Pinpoint the cell where the given text exists, returning its [x, y] midpoint coordinate. 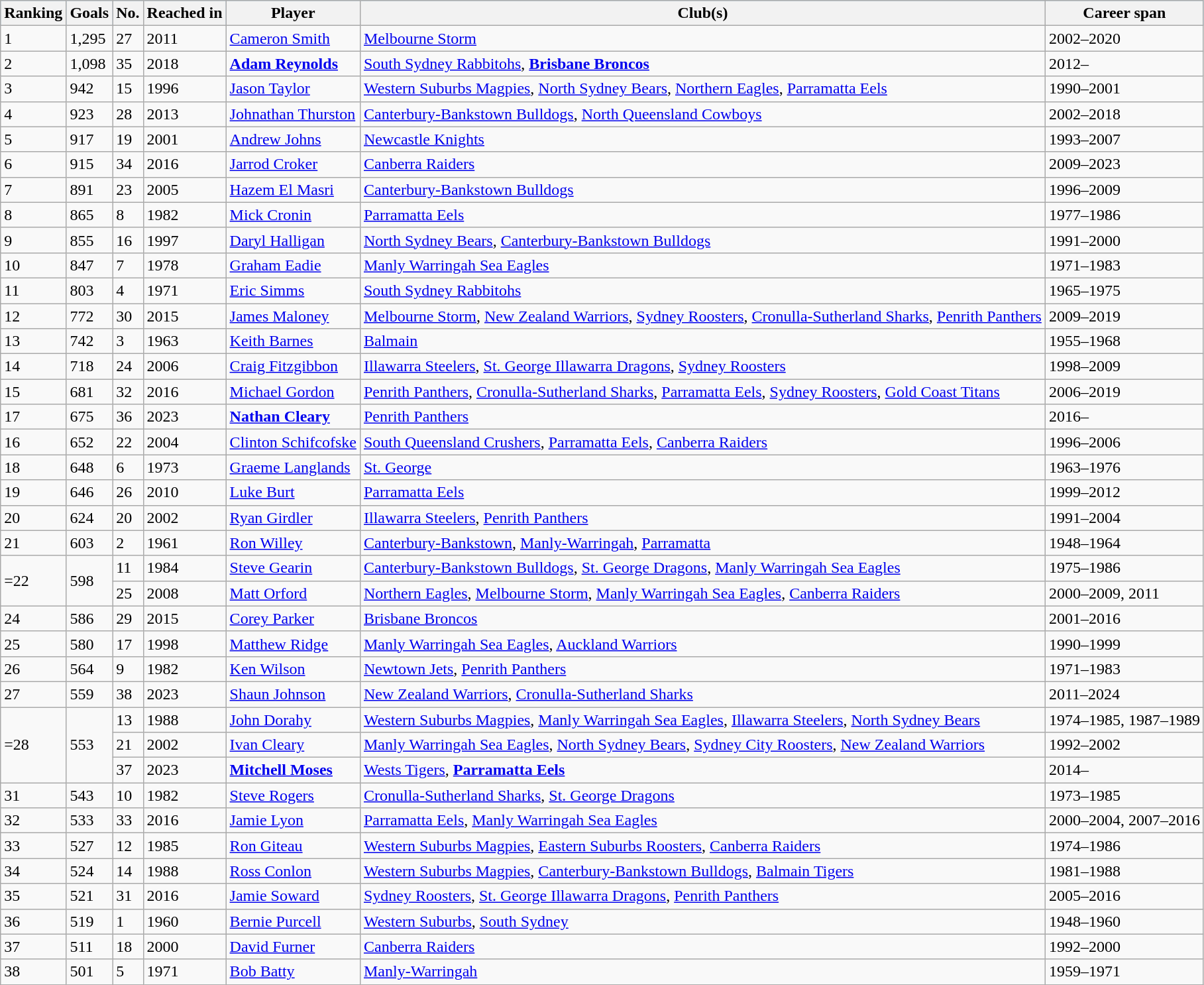
923 [89, 114]
Ken Wilson [293, 669]
1985 [184, 846]
Western Suburbs Magpies, North Sydney Bears, Northern Eagles, Parramatta Eels [702, 89]
1,098 [89, 64]
Cameron Smith [293, 38]
2011 [184, 38]
580 [89, 644]
Mick Cronin [293, 215]
2012– [1124, 64]
847 [89, 265]
Bob Batty [293, 972]
Michael Gordon [293, 392]
1992–2000 [1124, 947]
Luke Burt [293, 492]
Bernie Purcell [293, 921]
Keith Barnes [293, 341]
1990–2001 [1124, 89]
2006 [184, 367]
2010 [184, 492]
681 [89, 392]
Club(s) [702, 13]
2000–2004, 2007–2016 [1124, 821]
1993–2007 [1124, 139]
Canterbury-Bankstown Bulldogs [702, 190]
29 [128, 618]
Manly Warringah Sea Eagles, North Sydney Bears, Sydney City Roosters, New Zealand Warriors [702, 745]
2008 [184, 593]
Western Suburbs Magpies, Eastern Suburbs Roosters, Canberra Raiders [702, 846]
742 [89, 341]
Newtown Jets, Penrith Panthers [702, 669]
1996 [184, 89]
Manly Warringah Sea Eagles [702, 265]
533 [89, 821]
1948–1964 [1124, 543]
564 [89, 669]
1997 [184, 240]
1961 [184, 543]
John Dorahy [293, 719]
23 [128, 190]
1998 [184, 644]
2004 [184, 442]
Melbourne Storm, New Zealand Warriors, Sydney Roosters, Cronulla-Sutherland Sharks, Penrith Panthers [702, 316]
Penrith Panthers [702, 417]
Melbourne Storm [702, 38]
524 [89, 871]
1960 [184, 921]
2009–2019 [1124, 316]
Canterbury-Bankstown Bulldogs, North Queensland Cowboys [702, 114]
942 [89, 89]
915 [89, 164]
Ivan Cleary [293, 745]
Sydney Roosters, St. George Illawarra Dragons, Penrith Panthers [702, 896]
Canterbury-Bankstown, Manly-Warringah, Parramatta [702, 543]
2000 [184, 947]
Clinton Schifcofske [293, 442]
Manly-Warringah [702, 972]
Ranking [33, 13]
Matt Orford [293, 593]
Ryan Girdler [293, 518]
Goals [89, 13]
1963–1976 [1124, 467]
2002–2018 [1124, 114]
Wests Tigers, Parramatta Eels [702, 770]
501 [89, 972]
North Sydney Bears, Canterbury-Bankstown Bulldogs [702, 240]
James Maloney [293, 316]
1999–2012 [1124, 492]
1991–2004 [1124, 518]
Graeme Langlands [293, 467]
28 [128, 114]
543 [89, 795]
1990–1999 [1124, 644]
Jamie Lyon [293, 821]
30 [128, 316]
1996–2006 [1124, 442]
New Zealand Warriors, Cronulla-Sutherland Sharks [702, 694]
2018 [184, 64]
2014– [1124, 770]
519 [89, 921]
603 [89, 543]
Steve Rogers [293, 795]
598 [89, 581]
646 [89, 492]
2001 [184, 139]
Player [293, 13]
Penrith Panthers, Cronulla-Sutherland Sharks, Parramatta Eels, Sydney Roosters, Gold Coast Titans [702, 392]
2005 [184, 190]
Illawarra Steelers, Penrith Panthers [702, 518]
22 [128, 442]
803 [89, 290]
553 [89, 744]
1963 [184, 341]
Balmain [702, 341]
1984 [184, 568]
855 [89, 240]
527 [89, 846]
Western Suburbs Magpies, Canterbury-Bankstown Bulldogs, Balmain Tigers [702, 871]
Reached in [184, 13]
Career span [1124, 13]
Manly Warringah Sea Eagles, Auckland Warriors [702, 644]
Jamie Soward [293, 896]
624 [89, 518]
521 [89, 896]
865 [89, 215]
675 [89, 417]
No. [128, 13]
Western Suburbs Magpies, Manly Warringah Sea Eagles, Illawarra Steelers, North Sydney Bears [702, 719]
Northern Eagles, Melbourne Storm, Manly Warringah Sea Eagles, Canberra Raiders [702, 593]
Mitchell Moses [293, 770]
Adam Reynolds [293, 64]
2002–2020 [1124, 38]
2013 [184, 114]
South Queensland Crushers, Parramatta Eels, Canberra Raiders [702, 442]
2011–2024 [1124, 694]
1981–1988 [1124, 871]
1955–1968 [1124, 341]
Parramatta Eels, Manly Warringah Sea Eagles [702, 821]
2009–2023 [1124, 164]
Ron Willey [293, 543]
Shaun Johnson [293, 694]
1948–1960 [1124, 921]
891 [89, 190]
Corey Parker [293, 618]
Brisbane Broncos [702, 618]
1959–1971 [1124, 972]
Eric Simms [293, 290]
Matthew Ridge [293, 644]
Illawarra Steelers, St. George Illawarra Dragons, Sydney Roosters [702, 367]
Steve Gearin [293, 568]
559 [89, 694]
2000–2009, 2011 [1124, 593]
Jason Taylor [293, 89]
Daryl Halligan [293, 240]
Canterbury-Bankstown Bulldogs, St. George Dragons, Manly Warringah Sea Eagles [702, 568]
648 [89, 467]
Ron Giteau [293, 846]
St. George [702, 467]
1,295 [89, 38]
Nathan Cleary [293, 417]
511 [89, 947]
1975–1986 [1124, 568]
2005–2016 [1124, 896]
1978 [184, 265]
917 [89, 139]
1992–2002 [1124, 745]
Craig Fitzgibbon [293, 367]
1973 [184, 467]
David Furner [293, 947]
Cronulla-Sutherland Sharks, St. George Dragons [702, 795]
2006–2019 [1124, 392]
586 [89, 618]
1974–1985, 1987–1989 [1124, 719]
South Sydney Rabbitohs, Brisbane Broncos [702, 64]
South Sydney Rabbitohs [702, 290]
1998–2009 [1124, 367]
1996–2009 [1124, 190]
772 [89, 316]
718 [89, 367]
Western Suburbs, South Sydney [702, 921]
Ross Conlon [293, 871]
1974–1986 [1124, 846]
2016– [1124, 417]
Johnathan Thurston [293, 114]
Newcastle Knights [702, 139]
2001–2016 [1124, 618]
1973–1985 [1124, 795]
1977–1986 [1124, 215]
Jarrod Croker [293, 164]
652 [89, 442]
1965–1975 [1124, 290]
Hazem El Masri [293, 190]
1991–2000 [1124, 240]
Graham Eadie [293, 265]
=28 [33, 744]
=22 [33, 581]
Andrew Johns [293, 139]
